Locate the cell with the specified text and output its (x, y) center coordinate. 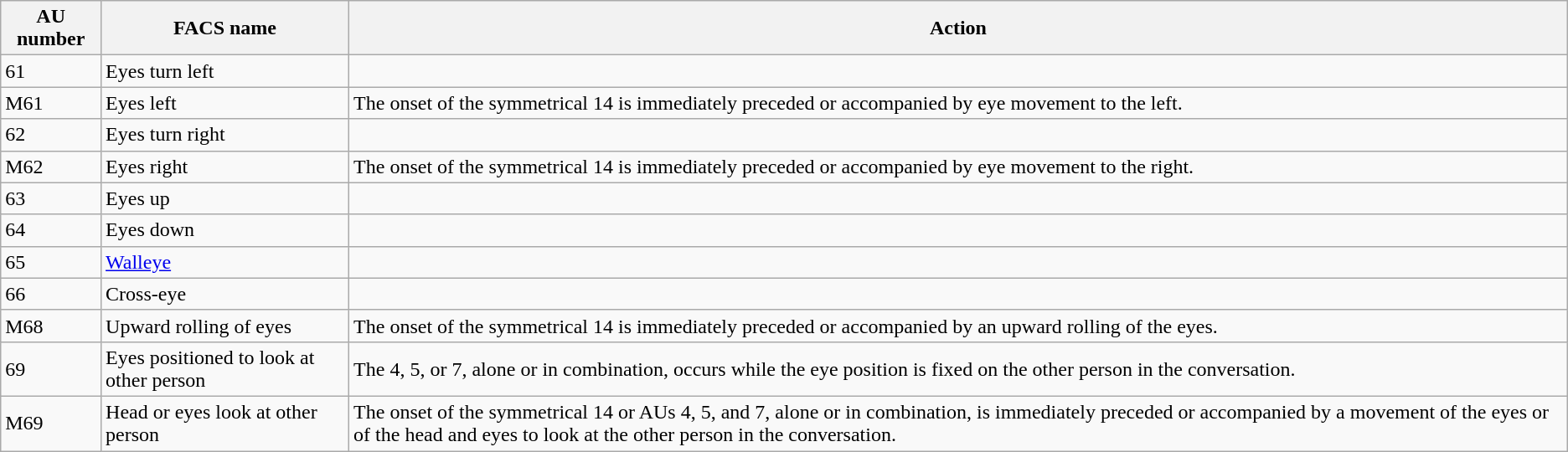
AU number (51, 28)
Cross-eye (225, 294)
Eyes left (225, 103)
The onset of the symmetrical 14 is immediately preceded or accompanied by eye movement to the right. (958, 167)
FACS name (225, 28)
63 (51, 198)
M68 (51, 326)
Walleye (225, 262)
Eyes down (225, 230)
61 (51, 71)
66 (51, 294)
The onset of the symmetrical 14 is immediately preceded or accompanied by eye movement to the left. (958, 103)
62 (51, 135)
Eyes positioned to look at other person (225, 368)
Head or eyes look at other person (225, 424)
65 (51, 262)
M69 (51, 424)
Eyes right (225, 167)
Upward rolling of eyes (225, 326)
M61 (51, 103)
Action (958, 28)
Eyes up (225, 198)
Eyes turn left (225, 71)
64 (51, 230)
The 4, 5, or 7, alone or in combination, occurs while the eye position is fixed on the other person in the conversation. (958, 368)
M62 (51, 167)
69 (51, 368)
Eyes turn right (225, 135)
The onset of the symmetrical 14 is immediately preceded or accompanied by an upward rolling of the eyes. (958, 326)
